Determine the (x, y) coordinate at the center of the cell enclosing the given text.  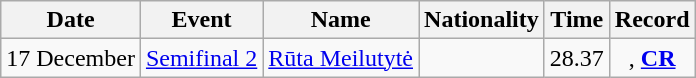
Record (652, 20)
Rūta Meilutytė (341, 58)
Time (576, 20)
Nationality (482, 20)
, CR (652, 58)
Name (341, 20)
Date (71, 20)
28.37 (576, 58)
Event (201, 20)
17 December (71, 58)
Semifinal 2 (201, 58)
